Detect which cell encompasses the target text, then output its (X, Y) center coordinate. 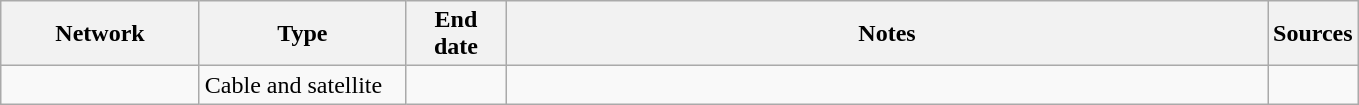
Type (302, 34)
End date (456, 34)
Network (100, 34)
Cable and satellite (302, 85)
Sources (1314, 34)
Notes (886, 34)
